Identify which cell holds the provided text, then report its [X, Y] central coordinate. 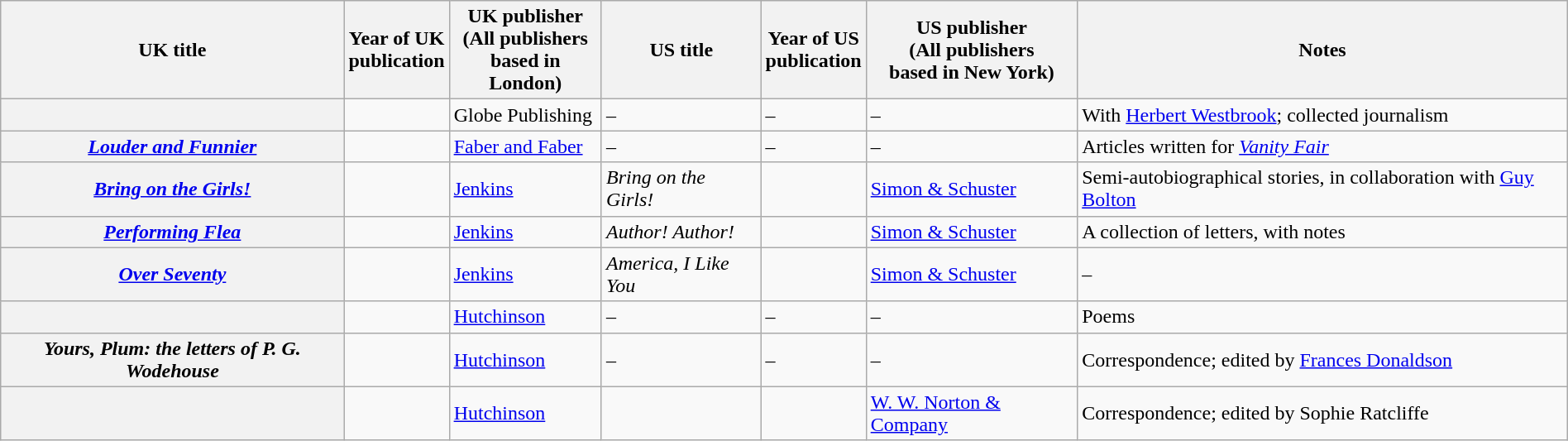
Author! Author! [681, 232]
Articles written for Vanity Fair [1323, 146]
Year of USpublication [814, 50]
US title [681, 50]
Faber and Faber [525, 146]
Poems [1323, 317]
Year of UKpublication [397, 50]
Yours, Plum: the letters of P. G. Wodehouse [172, 359]
Louder and Funnier [172, 146]
Notes [1323, 50]
Correspondence; edited by Frances Donaldson [1323, 359]
With Herbert Westbrook; collected journalism [1323, 115]
A collection of letters, with notes [1323, 232]
Performing Flea [172, 232]
Globe Publishing [525, 115]
Semi-autobiographical stories, in collaboration with Guy Bolton [1323, 189]
Correspondence; edited by Sophie Ratcliffe [1323, 414]
Over Seventy [172, 275]
UK publisher(All publishersbased in London) [525, 50]
America, I Like You [681, 275]
W. W. Norton & Company [972, 414]
UK title [172, 50]
US publisher(All publishersbased in New York) [972, 50]
